Detect which cell encompasses the target text, then output its [X, Y] center coordinate. 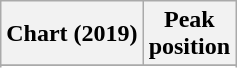
Peakposition [189, 34]
Chart (2019) [72, 34]
